Output the (x, y) coordinate of the center of the cell containing the given text.  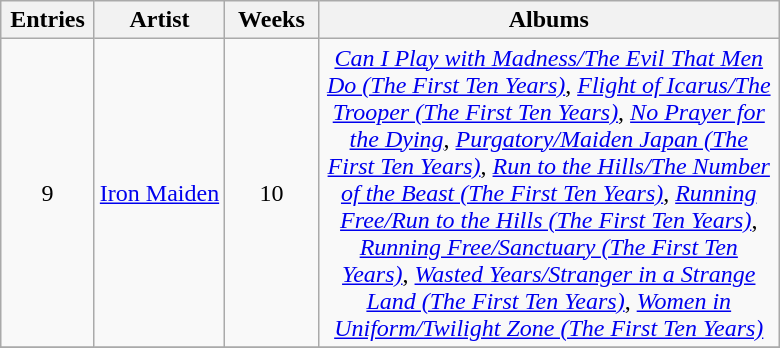
Weeks (272, 20)
Iron Maiden (159, 193)
9 (48, 193)
Albums (548, 20)
Artist (159, 20)
Entries (48, 20)
10 (272, 193)
